Determine the [x, y] coordinate at the center of the cell enclosing the given text.  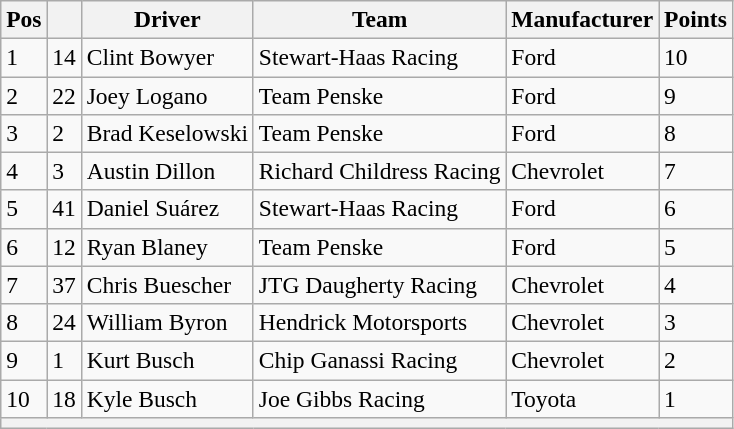
12 [64, 247]
Toyota [582, 398]
Daniel Suárez [167, 209]
Chip Ganassi Racing [379, 360]
Pos [24, 19]
18 [64, 398]
Driver [167, 19]
37 [64, 285]
22 [64, 95]
William Byron [167, 322]
Team [379, 19]
Kyle Busch [167, 398]
Ryan Blaney [167, 247]
24 [64, 322]
Richard Childress Racing [379, 171]
Manufacturer [582, 19]
JTG Daugherty Racing [379, 285]
Clint Bowyer [167, 57]
Joey Logano [167, 95]
Points [696, 19]
Chris Buescher [167, 285]
Brad Keselowski [167, 133]
Austin Dillon [167, 171]
41 [64, 209]
Kurt Busch [167, 360]
Hendrick Motorsports [379, 322]
Joe Gibbs Racing [379, 398]
14 [64, 57]
